Pinpoint the cell where the given text exists, returning its [x, y] midpoint coordinate. 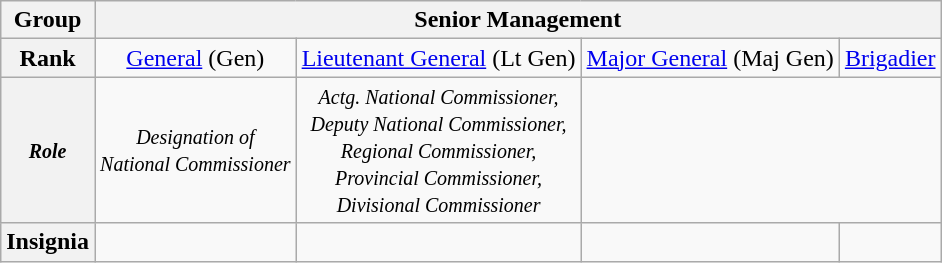
Senior Management [518, 20]
Lieutenant General (Lt Gen) [438, 58]
Actg. National Commissioner,Deputy National Commissioner,Regional Commissioner,Provincial Commissioner,Divisional Commissioner [438, 150]
Insignia [48, 242]
General (Gen) [196, 58]
Designation ofNational Commissioner [196, 150]
Role [48, 150]
Group [48, 20]
Brigadier [890, 58]
Rank [48, 58]
Major General (Maj Gen) [710, 58]
